Provide the [x, y] coordinate of the cell's center where the given text is located.  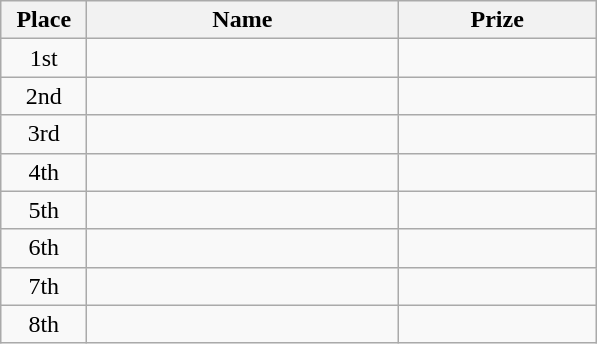
Name [242, 20]
1st [44, 58]
2nd [44, 96]
Place [44, 20]
Prize [498, 20]
3rd [44, 134]
7th [44, 286]
4th [44, 172]
6th [44, 248]
8th [44, 324]
5th [44, 210]
